Output the [x, y] coordinate of the center of the cell containing the given text.  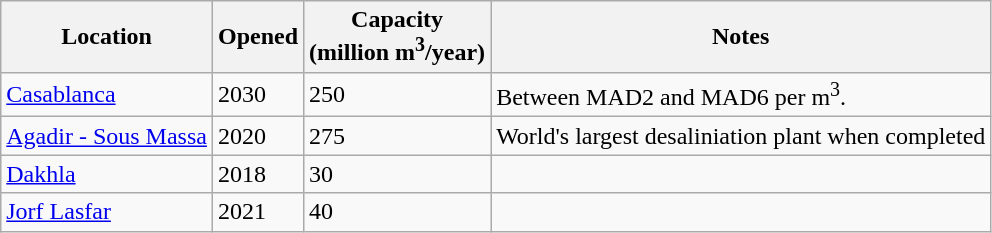
Capacity(million m3/year) [398, 37]
2030 [258, 94]
Dakhla [107, 174]
250 [398, 94]
Opened [258, 37]
Notes [741, 37]
40 [398, 212]
2021 [258, 212]
Location [107, 37]
275 [398, 136]
Between MAD2 and MAD6 per m3. [741, 94]
30 [398, 174]
Casablanca [107, 94]
Jorf Lasfar [107, 212]
2020 [258, 136]
Agadir - Sous Massa [107, 136]
2018 [258, 174]
World's largest desaliniation plant when completed [741, 136]
